Output the [x, y] coordinate of the center of the cell containing the given text.  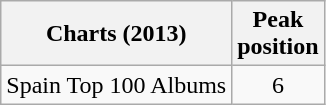
Charts (2013) [116, 34]
Peakposition [278, 34]
6 [278, 85]
Spain Top 100 Albums [116, 85]
